Pinpoint the cell where the given text exists, returning its [X, Y] midpoint coordinate. 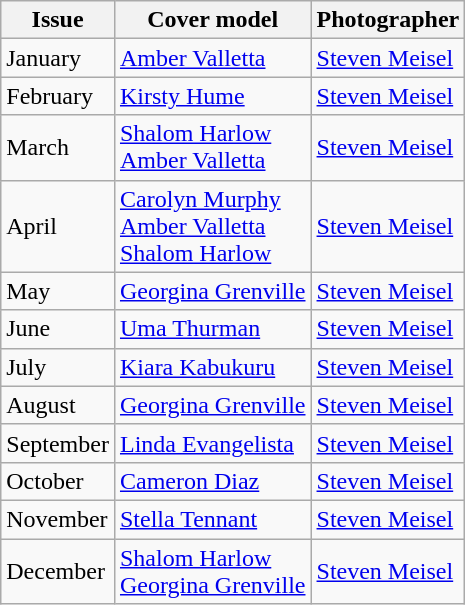
December [58, 570]
Shalom HarlowAmber Valletta [212, 148]
March [58, 148]
April [58, 226]
Amber Valletta [212, 58]
Kiara Kabukuru [212, 367]
Photographer [388, 20]
Uma Thurman [212, 329]
June [58, 329]
January [58, 58]
Kirsty Hume [212, 96]
November [58, 519]
Linda Evangelista [212, 443]
October [58, 481]
Stella Tennant [212, 519]
July [58, 367]
September [58, 443]
February [58, 96]
Shalom HarlowGeorgina Grenville [212, 570]
Issue [58, 20]
Cameron Diaz [212, 481]
August [58, 405]
Cover model [212, 20]
May [58, 291]
Carolyn MurphyAmber VallettaShalom Harlow [212, 226]
